From the cell containing the given text, extract its center point as [X, Y] coordinate. 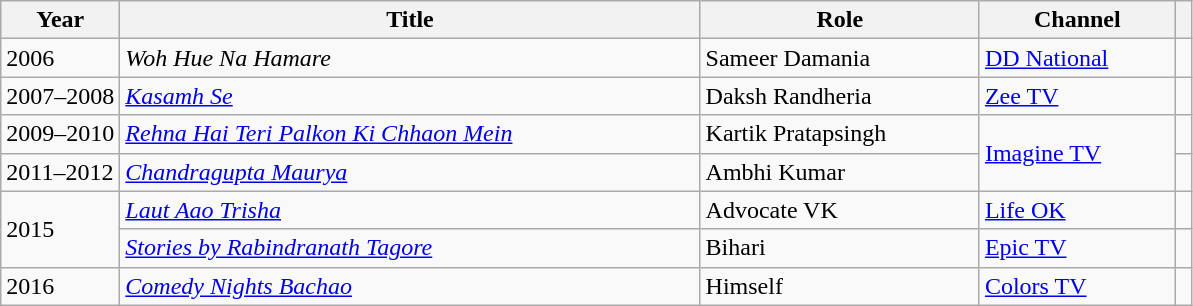
Laut Aao Trisha [410, 210]
Role [840, 20]
2007–2008 [60, 96]
Daksh Randheria [840, 96]
Woh Hue Na Hamare [410, 58]
Imagine TV [1077, 153]
Kasamh Se [410, 96]
Comedy Nights Bachao [410, 286]
Bihari [840, 248]
Advocate VK [840, 210]
Sameer Damania [840, 58]
DD National [1077, 58]
Ambhi Kumar [840, 172]
2015 [60, 229]
Life OK [1077, 210]
Kartik Pratapsingh [840, 134]
Stories by Rabindranath Tagore [410, 248]
Rehna Hai Teri Palkon Ki Chhaon Mein [410, 134]
2016 [60, 286]
Channel [1077, 20]
Epic TV [1077, 248]
2006 [60, 58]
2011–2012 [60, 172]
Chandragupta Maurya [410, 172]
Zee TV [1077, 96]
Year [60, 20]
Title [410, 20]
Colors TV [1077, 286]
2009–2010 [60, 134]
Himself [840, 286]
